Determine the (x, y) coordinate at the center of the cell enclosing the given text.  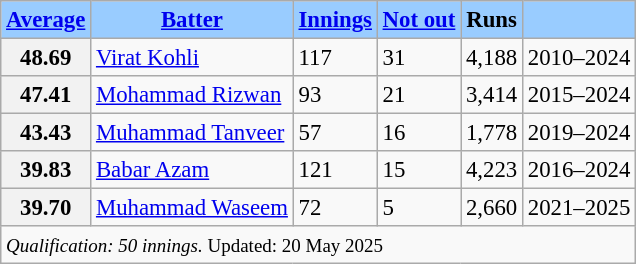
2019–2024 (578, 133)
121 (335, 170)
2010–2024 (578, 58)
31 (418, 58)
Runs (492, 20)
57 (335, 133)
Mohammad Rizwan (192, 95)
117 (335, 58)
Batter (192, 20)
39.70 (46, 208)
Average (46, 20)
Qualification: 50 innings. Updated: 20 May 2025 (318, 245)
4,223 (492, 170)
3,414 (492, 95)
21 (418, 95)
2016–2024 (578, 170)
48.69 (46, 58)
Muhammad Tanveer (192, 133)
72 (335, 208)
4,188 (492, 58)
43.43 (46, 133)
Innings (335, 20)
Babar Azam (192, 170)
2015–2024 (578, 95)
39.83 (46, 170)
5 (418, 208)
Not out (418, 20)
Muhammad Waseem (192, 208)
2,660 (492, 208)
16 (418, 133)
15 (418, 170)
47.41 (46, 95)
93 (335, 95)
1,778 (492, 133)
2021–2025 (578, 208)
Virat Kohli (192, 58)
